Return [x, y] of the center of cell containing provided text 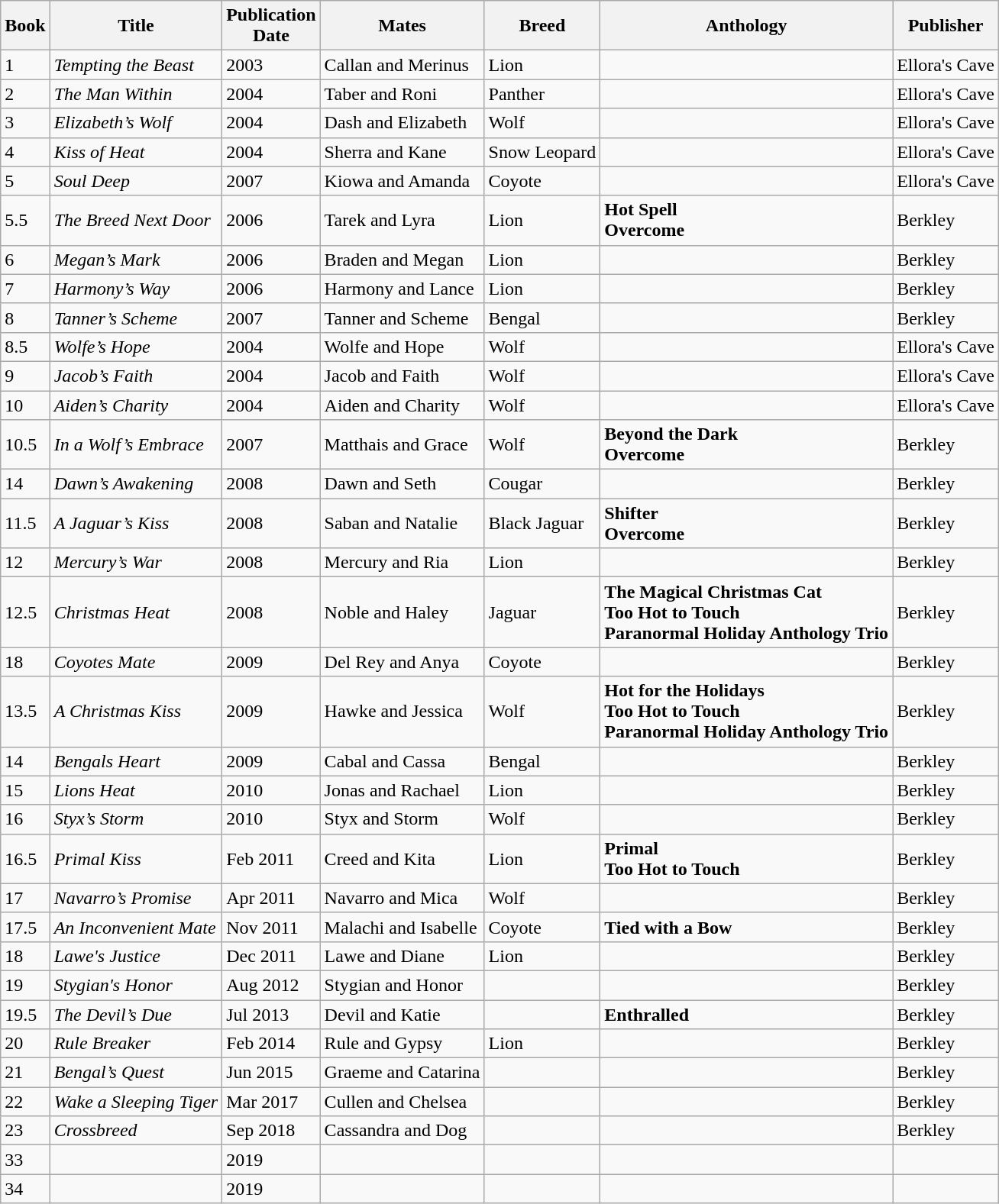
Del Rey and Anya [402, 662]
8.5 [25, 347]
19.5 [25, 1015]
Cabal and Cassa [402, 761]
Noble and Haley [402, 612]
22 [25, 1102]
20 [25, 1044]
ShifterOvercome [747, 524]
Nov 2011 [271, 927]
Taber and Roni [402, 94]
Lawe's Justice [136, 956]
Wolfe’s Hope [136, 347]
Hot for the HolidaysToo Hot to TouchParanormal Holiday Anthology Trio [747, 712]
17 [25, 898]
Jacob’s Faith [136, 376]
23 [25, 1131]
A Christmas Kiss [136, 712]
Black Jaguar [542, 524]
Coyotes Mate [136, 662]
Panther [542, 94]
16 [25, 819]
10.5 [25, 444]
34 [25, 1189]
7 [25, 289]
Cullen and Chelsea [402, 1102]
Cougar [542, 484]
Mar 2017 [271, 1102]
Title [136, 26]
Primal Kiss [136, 858]
Aiden’s Charity [136, 405]
Jul 2013 [271, 1015]
Mercury’s War [136, 563]
Beyond the DarkOvercome [747, 444]
Wolfe and Hope [402, 347]
Cassandra and Dog [402, 1131]
Saban and Natalie [402, 524]
An Inconvenient Mate [136, 927]
11.5 [25, 524]
Christmas Heat [136, 612]
Dash and Elizabeth [402, 123]
5.5 [25, 220]
Styx’s Storm [136, 819]
Crossbreed [136, 1131]
Creed and Kita [402, 858]
Book [25, 26]
Publisher [946, 26]
Lions Heat [136, 790]
Graeme and Catarina [402, 1073]
2 [25, 94]
The Man Within [136, 94]
Breed [542, 26]
Dawn’s Awakening [136, 484]
Kiowa and Amanda [402, 181]
16.5 [25, 858]
Sherra and Kane [402, 152]
Malachi and Isabelle [402, 927]
Jacob and Faith [402, 376]
10 [25, 405]
Tempting the Beast [136, 65]
21 [25, 1073]
Mates [402, 26]
Harmony and Lance [402, 289]
Hawke and Jessica [402, 712]
Jonas and Rachael [402, 790]
2003 [271, 65]
Anthology [747, 26]
5 [25, 181]
Wake a Sleeping Tiger [136, 1102]
PrimalToo Hot to Touch [747, 858]
Elizabeth’s Wolf [136, 123]
4 [25, 152]
Harmony’s Way [136, 289]
Bengals Heart [136, 761]
Hot SpellOvercome [747, 220]
Dec 2011 [271, 956]
Bengal’s Quest [136, 1073]
In a Wolf’s Embrace [136, 444]
Jun 2015 [271, 1073]
Devil and Katie [402, 1015]
Styx and Storm [402, 819]
Navarro’s Promise [136, 898]
33 [25, 1160]
12 [25, 563]
PublicationDate [271, 26]
6 [25, 260]
13.5 [25, 712]
Tanner and Scheme [402, 318]
Tied with a Bow [747, 927]
Feb 2011 [271, 858]
The Devil’s Due [136, 1015]
3 [25, 123]
8 [25, 318]
Aug 2012 [271, 985]
Megan’s Mark [136, 260]
Soul Deep [136, 181]
19 [25, 985]
Callan and Merinus [402, 65]
Aiden and Charity [402, 405]
Kiss of Heat [136, 152]
Rule Breaker [136, 1044]
Braden and Megan [402, 260]
Tanner’s Scheme [136, 318]
Lawe and Diane [402, 956]
Feb 2014 [271, 1044]
Navarro and Mica [402, 898]
Dawn and Seth [402, 484]
9 [25, 376]
The Breed Next Door [136, 220]
Sep 2018 [271, 1131]
Enthralled [747, 1015]
Stygian's Honor [136, 985]
Jaguar [542, 612]
17.5 [25, 927]
12.5 [25, 612]
The Magical Christmas CatToo Hot to TouchParanormal Holiday Anthology Trio [747, 612]
A Jaguar’s Kiss [136, 524]
1 [25, 65]
Snow Leopard [542, 152]
15 [25, 790]
Stygian and Honor [402, 985]
Mercury and Ria [402, 563]
Apr 2011 [271, 898]
Tarek and Lyra [402, 220]
Rule and Gypsy [402, 1044]
Matthais and Grace [402, 444]
